Search for the cell housing the specified text and yield its [X, Y] center coordinate. 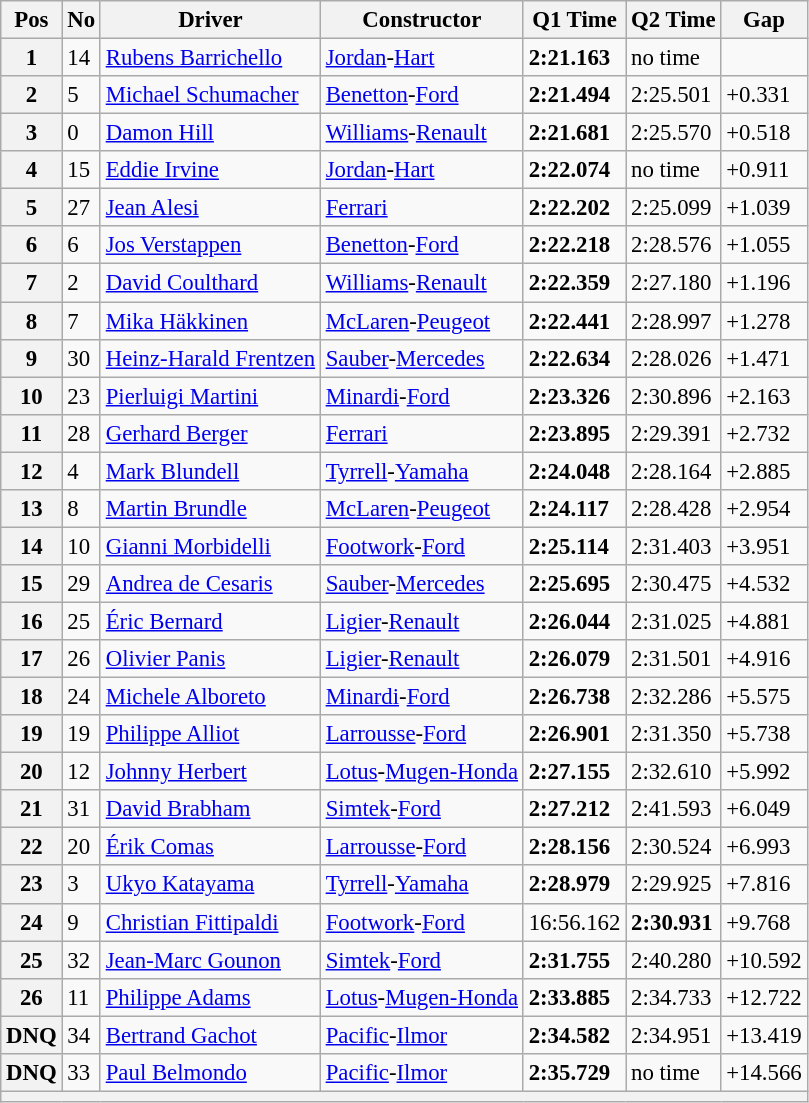
Philippe Adams [210, 997]
2:26.901 [574, 734]
+0.518 [764, 133]
Bertrand Gachot [210, 1035]
Andrea de Cesaris [210, 584]
Christian Fittipaldi [210, 922]
+2.885 [764, 471]
2:23.895 [574, 433]
Olivier Panis [210, 659]
2:28.156 [574, 847]
21 [32, 809]
Jean Alesi [210, 208]
+2.954 [764, 509]
2:22.634 [574, 358]
+1.055 [764, 245]
Gerhard Berger [210, 433]
2:32.610 [674, 772]
2:34.582 [574, 1035]
No [81, 20]
Mika Häkkinen [210, 321]
17 [32, 659]
2:22.441 [574, 321]
2:26.079 [574, 659]
+1.039 [764, 208]
Jean-Marc Gounon [210, 960]
2:27.180 [674, 283]
2:31.025 [674, 621]
2:30.931 [674, 922]
+0.911 [764, 170]
1 [32, 58]
31 [81, 809]
2:25.570 [674, 133]
2:22.074 [574, 170]
Constructor [422, 20]
33 [81, 1073]
2:28.979 [574, 885]
2:31.755 [574, 960]
2:30.524 [674, 847]
34 [81, 1035]
Éric Bernard [210, 621]
2:30.896 [674, 396]
2:28.997 [674, 321]
2:30.475 [674, 584]
2:29.391 [674, 433]
+2.732 [764, 433]
Gianni Morbidelli [210, 546]
+13.419 [764, 1035]
2:34.733 [674, 997]
David Brabham [210, 809]
+12.722 [764, 997]
13 [32, 509]
+9.768 [764, 922]
2:25.695 [574, 584]
Michael Schumacher [210, 95]
2:31.501 [674, 659]
Q2 Time [674, 20]
2:22.359 [574, 283]
Paul Belmondo [210, 1073]
2:34.951 [674, 1035]
+6.993 [764, 847]
2:28.428 [674, 509]
2:25.114 [574, 546]
16 [32, 621]
2:25.501 [674, 95]
2:21.494 [574, 95]
32 [81, 960]
28 [81, 433]
David Coulthard [210, 283]
Driver [210, 20]
Rubens Barrichello [210, 58]
2:35.729 [574, 1073]
2:28.576 [674, 245]
2:25.099 [674, 208]
2:26.738 [574, 697]
Michele Alboreto [210, 697]
2:41.593 [674, 809]
+7.816 [764, 885]
Damon Hill [210, 133]
Pos [32, 20]
Mark Blundell [210, 471]
2:27.212 [574, 809]
27 [81, 208]
+6.049 [764, 809]
2:28.026 [674, 358]
2:31.403 [674, 546]
18 [32, 697]
+5.575 [764, 697]
2:40.280 [674, 960]
Philippe Alliot [210, 734]
2:21.163 [574, 58]
2:21.681 [574, 133]
2:24.048 [574, 471]
+10.592 [764, 960]
2:23.326 [574, 396]
2:32.286 [674, 697]
+5.738 [764, 734]
2:31.350 [674, 734]
+2.163 [764, 396]
2:29.925 [674, 885]
+0.331 [764, 95]
2:26.044 [574, 621]
2:22.218 [574, 245]
+4.881 [764, 621]
2:33.885 [574, 997]
Gap [764, 20]
2:22.202 [574, 208]
2:24.117 [574, 509]
Pierluigi Martini [210, 396]
Q1 Time [574, 20]
Ukyo Katayama [210, 885]
16:56.162 [574, 922]
+4.916 [764, 659]
Jos Verstappen [210, 245]
+1.196 [764, 283]
+4.532 [764, 584]
+14.566 [764, 1073]
Eddie Irvine [210, 170]
+3.951 [764, 546]
+5.992 [764, 772]
29 [81, 584]
+1.278 [764, 321]
22 [32, 847]
+1.471 [764, 358]
0 [81, 133]
2:27.155 [574, 772]
Heinz-Harald Frentzen [210, 358]
Érik Comas [210, 847]
2:28.164 [674, 471]
30 [81, 358]
Johnny Herbert [210, 772]
Martin Brundle [210, 509]
